Search for the cell housing the specified text and yield its [x, y] center coordinate. 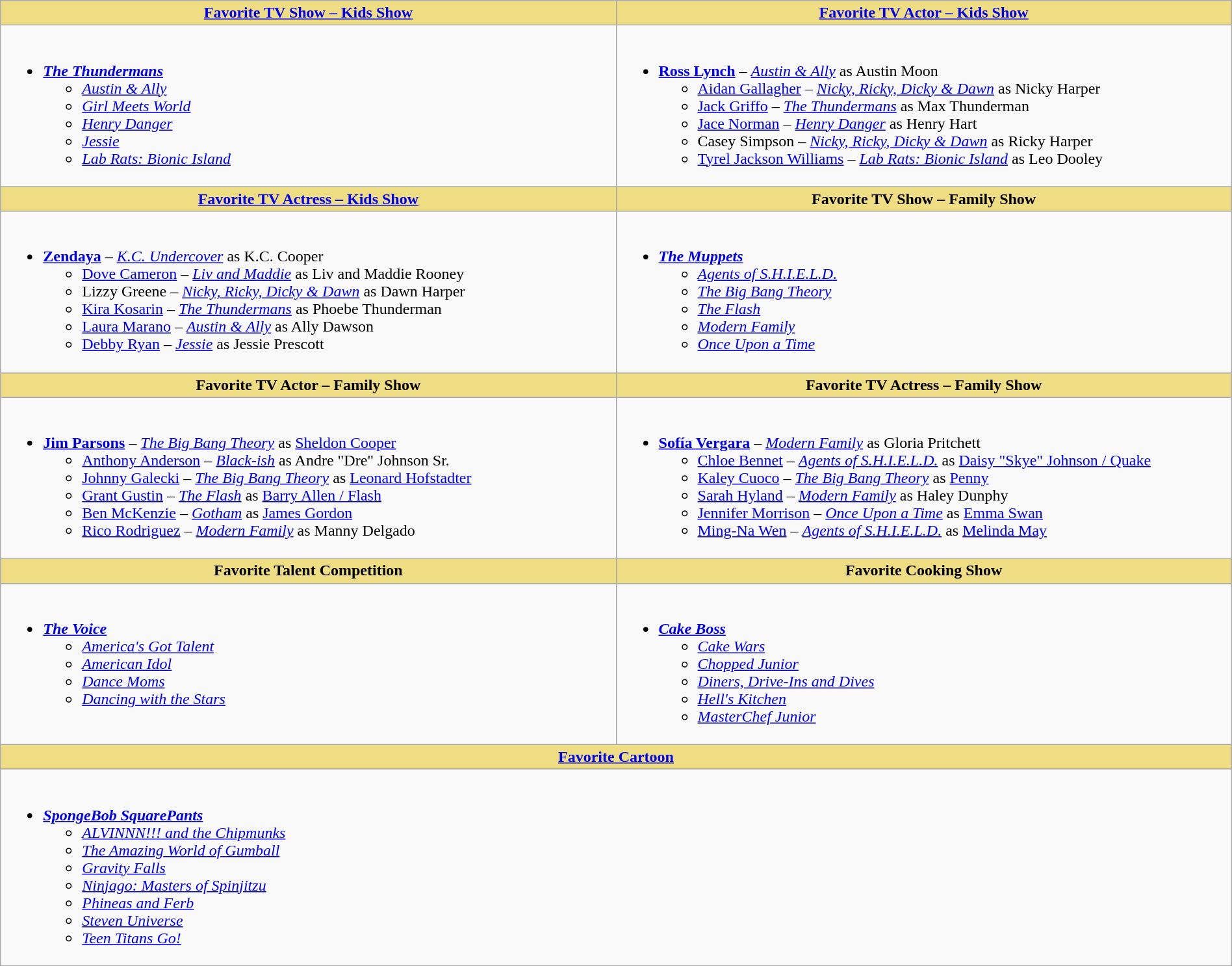
The ThundermansAustin & AllyGirl Meets WorldHenry DangerJessieLab Rats: Bionic Island [308, 106]
Cake BossCake WarsChopped JuniorDiners, Drive-Ins and DivesHell's KitchenMasterChef Junior [924, 664]
Favorite Cooking Show [924, 571]
Favorite TV Actor – Kids Show [924, 13]
Favorite Talent Competition [308, 571]
Favorite TV Show – Family Show [924, 199]
The MuppetsAgents of S.H.I.E.L.D.The Big Bang TheoryThe FlashModern FamilyOnce Upon a Time [924, 292]
Favorite Cartoon [616, 757]
The VoiceAmerica's Got TalentAmerican IdolDance MomsDancing with the Stars [308, 664]
Favorite TV Actress – Family Show [924, 385]
Favorite TV Actress – Kids Show [308, 199]
Favorite TV Actor – Family Show [308, 385]
Favorite TV Show – Kids Show [308, 13]
